Find where the given text appears and provide that cell's center as (X, Y) coordinate. 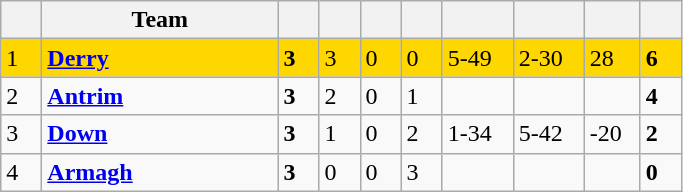
2-30 (548, 58)
Team (160, 20)
Armagh (160, 172)
Down (160, 134)
-20 (612, 134)
Antrim (160, 96)
28 (612, 58)
5-42 (548, 134)
1-34 (478, 134)
Derry (160, 58)
6 (660, 58)
5-49 (478, 58)
